Pinpoint the cell where the given text exists, returning its (X, Y) midpoint coordinate. 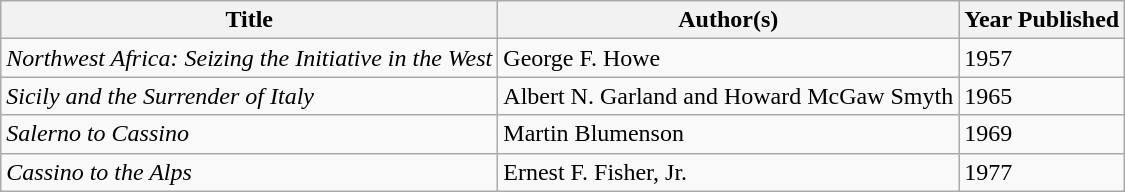
Salerno to Cassino (250, 134)
Ernest F. Fisher, Jr. (728, 172)
Albert N. Garland and Howard McGaw Smyth (728, 96)
George F. Howe (728, 58)
Martin Blumenson (728, 134)
1957 (1042, 58)
Cassino to the Alps (250, 172)
Northwest Africa: Seizing the Initiative in the West (250, 58)
1977 (1042, 172)
Year Published (1042, 20)
1965 (1042, 96)
1969 (1042, 134)
Sicily and the Surrender of Italy (250, 96)
Title (250, 20)
Author(s) (728, 20)
